Locate the cell with the specified text and output its (x, y) center coordinate. 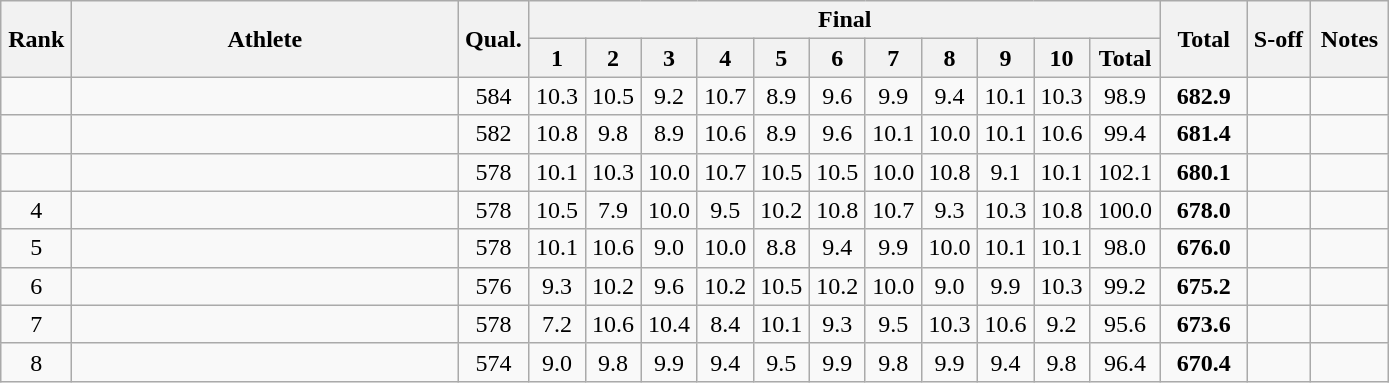
680.1 (1204, 172)
681.4 (1204, 134)
670.4 (1204, 362)
678.0 (1204, 210)
584 (494, 96)
Final (845, 20)
98.9 (1126, 96)
102.1 (1126, 172)
7.9 (613, 210)
576 (494, 286)
9.1 (1005, 172)
Athlete (265, 39)
10.4 (669, 324)
99.2 (1126, 286)
9 (1005, 58)
574 (494, 362)
675.2 (1204, 286)
682.9 (1204, 96)
95.6 (1126, 324)
582 (494, 134)
7.2 (557, 324)
8.4 (725, 324)
98.0 (1126, 248)
3 (669, 58)
Rank (36, 39)
676.0 (1204, 248)
2 (613, 58)
96.4 (1126, 362)
10 (1062, 58)
Notes (1350, 39)
100.0 (1126, 210)
99.4 (1126, 134)
S-off (1279, 39)
8.8 (781, 248)
673.6 (1204, 324)
Qual. (494, 39)
1 (557, 58)
